Determine the (x, y) coordinate at the center of the cell enclosing the given text.  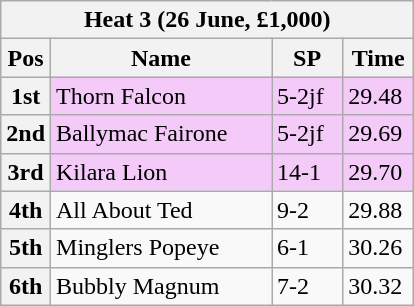
Pos (26, 58)
7-2 (308, 286)
Bubbly Magnum (162, 286)
SP (308, 58)
30.32 (378, 286)
Ballymac Fairone (162, 134)
30.26 (378, 248)
29.70 (378, 172)
29.69 (378, 134)
Time (378, 58)
1st (26, 96)
5th (26, 248)
29.48 (378, 96)
Thorn Falcon (162, 96)
4th (26, 210)
Heat 3 (26 June, £1,000) (208, 20)
6th (26, 286)
2nd (26, 134)
Name (162, 58)
6-1 (308, 248)
3rd (26, 172)
All About Ted (162, 210)
Kilara Lion (162, 172)
29.88 (378, 210)
Minglers Popeye (162, 248)
14-1 (308, 172)
9-2 (308, 210)
